Output the [X, Y] coordinate of the center of the cell containing the given text.  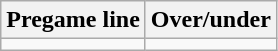
Over/under [210, 20]
Pregame line [74, 20]
